Pinpoint the cell where the given text exists, returning its [X, Y] midpoint coordinate. 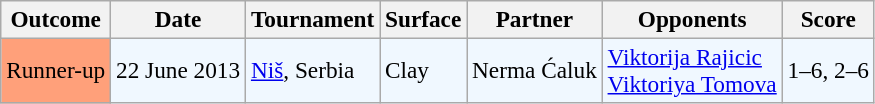
22 June 2013 [178, 70]
Niš, Serbia [313, 70]
Surface [424, 19]
Nerma Ćaluk [535, 70]
Date [178, 19]
Clay [424, 70]
Score [828, 19]
1–6, 2–6 [828, 70]
Tournament [313, 19]
Runner-up [56, 70]
Partner [535, 19]
Outcome [56, 19]
Viktorija Rajicic Viktoriya Tomova [692, 70]
Opponents [692, 19]
